Provide the [X, Y] coordinate of the cell's center where the given text is located.  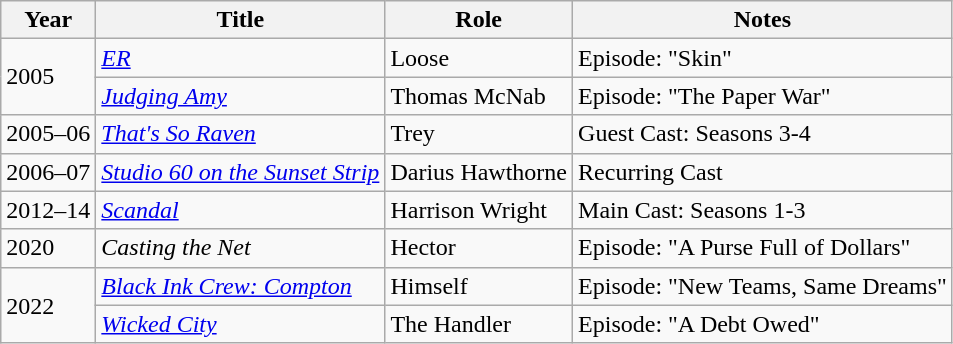
Main Cast: Seasons 1-3 [763, 210]
Casting the Net [240, 248]
Trey [479, 134]
2005–06 [48, 134]
Wicked City [240, 324]
Studio 60 on the Sunset Strip [240, 172]
Recurring Cast [763, 172]
The Handler [479, 324]
2022 [48, 305]
2006–07 [48, 172]
Title [240, 20]
Darius Hawthorne [479, 172]
2012–14 [48, 210]
Thomas McNab [479, 96]
Episode: "Skin" [763, 58]
ER [240, 58]
Year [48, 20]
Judging Amy [240, 96]
Role [479, 20]
Black Ink Crew: Compton [240, 286]
That's So Raven [240, 134]
Himself [479, 286]
Guest Cast: Seasons 3-4 [763, 134]
Loose [479, 58]
Episode: "A Debt Owed" [763, 324]
2020 [48, 248]
2005 [48, 77]
Episode: "A Purse Full of Dollars" [763, 248]
Notes [763, 20]
Episode: "The Paper War" [763, 96]
Harrison Wright [479, 210]
Scandal [240, 210]
Episode: "New Teams, Same Dreams" [763, 286]
Hector [479, 248]
